Pinpoint the cell where the given text exists, returning its [x, y] midpoint coordinate. 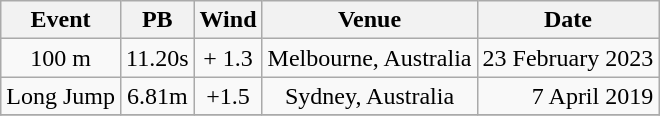
Sydney, Australia [370, 96]
23 February 2023 [568, 58]
PB [157, 20]
7 April 2019 [568, 96]
+ 1.3 [228, 58]
Melbourne, Australia [370, 58]
11.20s [157, 58]
Venue [370, 20]
Date [568, 20]
Event [61, 20]
6.81m [157, 96]
Wind [228, 20]
+1.5 [228, 96]
100 m [61, 58]
Long Jump [61, 96]
